Locate the cell with the specified text and output its (X, Y) center coordinate. 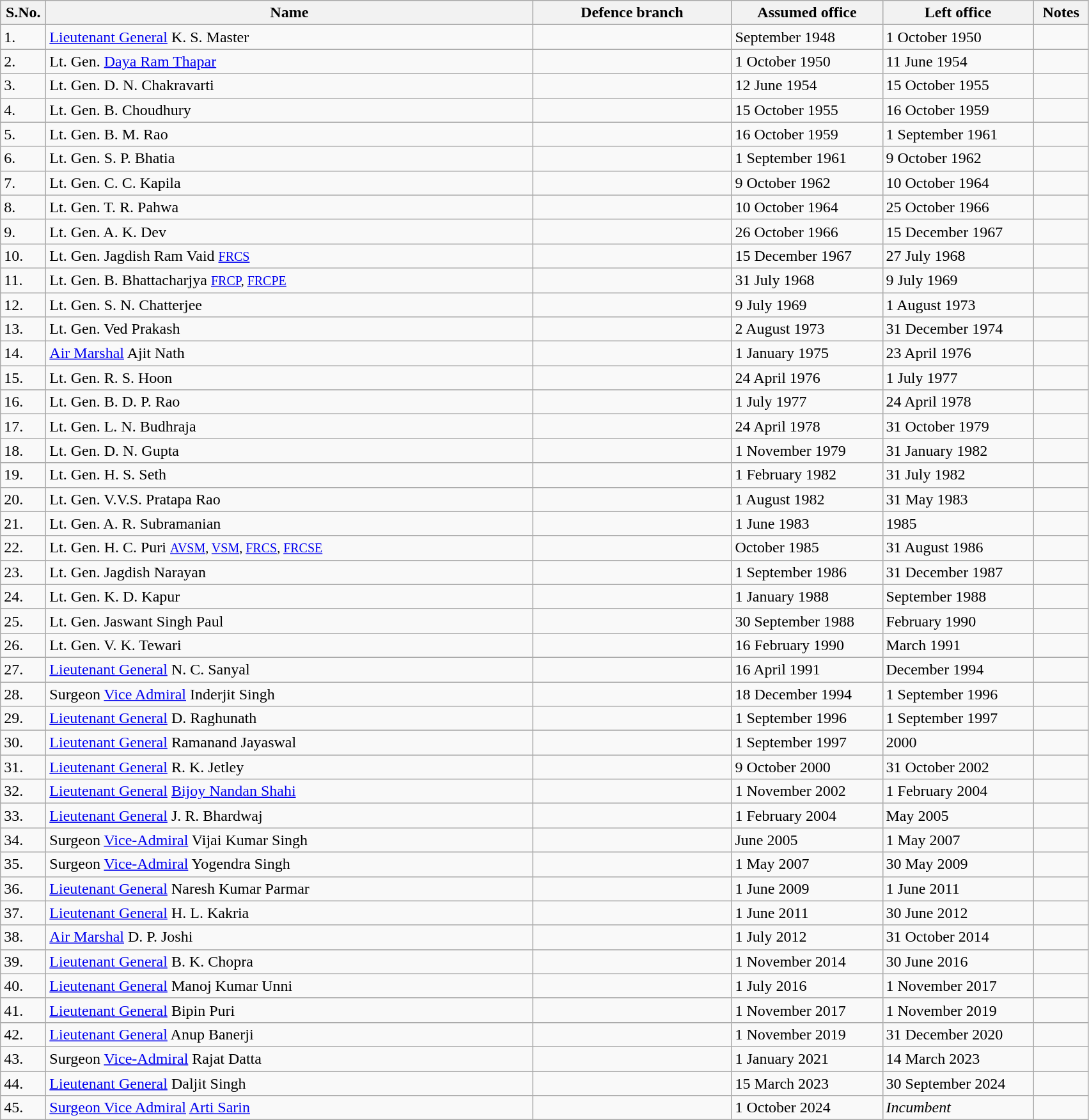
37. (23, 913)
39. (23, 961)
Lt. Gen. K. D. Kapur (289, 596)
Lt. Gen. Ved Prakash (289, 329)
Lieutenant General Bipin Puri (289, 1010)
36. (23, 889)
Name (289, 13)
45. (23, 1108)
30 September 1988 (807, 621)
1 January 1975 (807, 354)
31 December 1987 (958, 572)
31. (23, 767)
9. (23, 231)
12 June 1954 (807, 86)
9 October 2000 (807, 767)
1 February 1982 (807, 475)
February 1990 (958, 621)
1 January 2021 (807, 1059)
2 August 1973 (807, 329)
32. (23, 791)
Lt. Gen. D. N. Chakravarti (289, 86)
31 May 1983 (958, 499)
31 October 2002 (958, 767)
30. (23, 743)
27 July 1968 (958, 256)
Lieutenant General Ramanand Jayaswal (289, 743)
8. (23, 207)
Surgeon Vice-Admiral Rajat Datta (289, 1059)
Lieutenant General Anup Banerji (289, 1034)
October 1985 (807, 548)
31 December 1974 (958, 329)
Lt. Gen. C. C. Kapila (289, 183)
19. (23, 475)
31 August 1986 (958, 548)
21. (23, 524)
31 July 1968 (807, 280)
24. (23, 596)
20. (23, 499)
Lt. Gen. S. P. Bhatia (289, 159)
31 October 2014 (958, 937)
Lt. Gen. A. K. Dev (289, 231)
1 November 2014 (807, 961)
Surgeon Vice-Admiral Yogendra Singh (289, 864)
26 October 1966 (807, 231)
Lieutenant General J. R. Bhardwaj (289, 816)
2000 (958, 743)
1 August 1982 (807, 499)
Assumed office (807, 13)
44. (23, 1084)
Notes (1061, 13)
6. (23, 159)
1 July 2012 (807, 937)
34. (23, 840)
Lieutenant General Naresh Kumar Parmar (289, 889)
S.No. (23, 13)
Lieutenant General K. S. Master (289, 37)
42. (23, 1034)
Lt. Gen. T. R. Pahwa (289, 207)
22. (23, 548)
Incumbent (958, 1108)
1985 (958, 524)
33. (23, 816)
Defence branch (632, 13)
Lt. Gen. B. D. P. Rao (289, 402)
1 September 1986 (807, 572)
3. (23, 86)
Left office (958, 13)
Lt. Gen. Jagdish Narayan (289, 572)
1 November 2002 (807, 791)
11 June 1954 (958, 61)
27. (23, 669)
Lt. Gen. V. K. Tewari (289, 645)
23. (23, 572)
38. (23, 937)
September 1948 (807, 37)
29. (23, 719)
14. (23, 354)
1 October 2024 (807, 1108)
43. (23, 1059)
Lt. Gen. B. M. Rao (289, 134)
17. (23, 426)
28. (23, 694)
7. (23, 183)
13. (23, 329)
31 December 2020 (958, 1034)
31 January 1982 (958, 451)
Lieutenant General H. L. Kakria (289, 913)
September 1988 (958, 596)
Lt. Gen. Daya Ram Thapar (289, 61)
Surgeon Vice Admiral Arti Sarin (289, 1108)
26. (23, 645)
1. (23, 37)
14 March 2023 (958, 1059)
30 May 2009 (958, 864)
Lieutenant General Bijoy Nandan Shahi (289, 791)
Lt. Gen. R. S. Hoon (289, 378)
12. (23, 305)
Lt. Gen. L. N. Budhraja (289, 426)
16 April 1991 (807, 669)
Lieutenant General B. K. Chopra (289, 961)
31 October 1979 (958, 426)
24 April 1976 (807, 378)
May 2005 (958, 816)
16. (23, 402)
Lt. Gen. Jaswant Singh Paul (289, 621)
Air Marshal Ajit Nath (289, 354)
18. (23, 451)
1 November 1979 (807, 451)
Lieutenant General Daljit Singh (289, 1084)
Lieutenant General Manoj Kumar Unni (289, 986)
March 1991 (958, 645)
2. (23, 61)
25 October 1966 (958, 207)
5. (23, 134)
11. (23, 280)
Lt. Gen. Jagdish Ram Vaid FRCS (289, 256)
18 December 1994 (807, 694)
1 January 1988 (807, 596)
Lieutenant General D. Raghunath (289, 719)
Lt. Gen. B. Choudhury (289, 110)
30 June 2012 (958, 913)
1 June 2009 (807, 889)
December 1994 (958, 669)
Lt. Gen. D. N. Gupta (289, 451)
June 2005 (807, 840)
Lt. Gen. S. N. Chatterjee (289, 305)
23 April 1976 (958, 354)
1 June 1983 (807, 524)
Lt. Gen. B. Bhattacharjya FRCP, FRCPE (289, 280)
Lt. Gen. V.V.S. Pratapa Rao (289, 499)
Lieutenant General R. K. Jetley (289, 767)
Surgeon Vice-Admiral Vijai Kumar Singh (289, 840)
25. (23, 621)
Lieutenant General N. C. Sanyal (289, 669)
16 February 1990 (807, 645)
1 August 1973 (958, 305)
41. (23, 1010)
31 July 1982 (958, 475)
10. (23, 256)
4. (23, 110)
30 September 2024 (958, 1084)
15. (23, 378)
35. (23, 864)
Air Marshal D. P. Joshi (289, 937)
30 June 2016 (958, 961)
40. (23, 986)
15 March 2023 (807, 1084)
Lt. Gen. H. S. Seth (289, 475)
1 July 2016 (807, 986)
Surgeon Vice Admiral Inderjit Singh (289, 694)
Lt. Gen. H. C. Puri AVSM, VSM, FRCS, FRCSE (289, 548)
Lt. Gen. A. R. Subramanian (289, 524)
